Find where the given text appears and provide that cell's center as (x, y) coordinate. 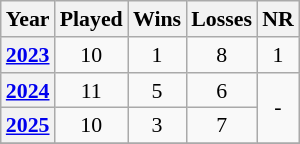
3 (157, 125)
- (278, 108)
Wins (157, 18)
7 (222, 125)
Played (92, 18)
6 (222, 90)
2025 (28, 125)
Losses (222, 18)
NR (278, 18)
2023 (28, 54)
2024 (28, 90)
5 (157, 90)
Year (28, 18)
8 (222, 54)
11 (92, 90)
